Detect which cell encompasses the target text, then output its [X, Y] center coordinate. 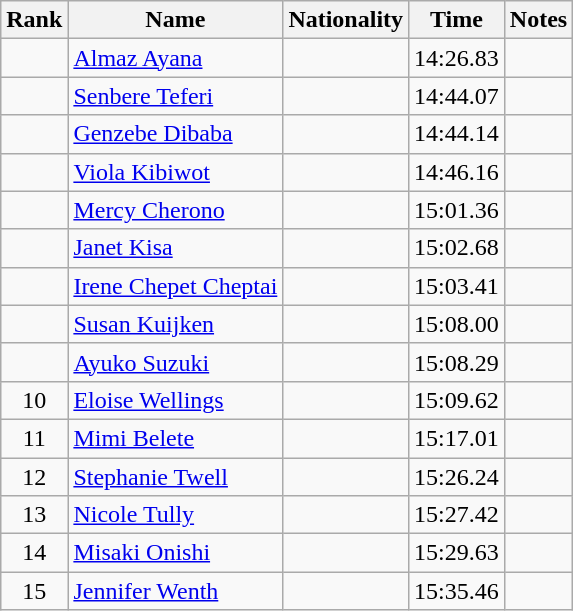
Almaz Ayana [176, 58]
15:01.36 [457, 210]
Irene Chepet Cheptai [176, 286]
Mercy Cherono [176, 210]
Genzebe Dibaba [176, 134]
Notes [538, 20]
15:08.00 [457, 324]
Viola Kibiwot [176, 172]
10 [34, 400]
14:44.07 [457, 96]
15:35.46 [457, 591]
14:26.83 [457, 58]
Senbere Teferi [176, 96]
15:09.62 [457, 400]
Stephanie Twell [176, 477]
Jennifer Wenth [176, 591]
Nicole Tully [176, 515]
Janet Kisa [176, 248]
15:08.29 [457, 362]
15:26.24 [457, 477]
15:27.42 [457, 515]
14:46.16 [457, 172]
15 [34, 591]
14:44.14 [457, 134]
Eloise Wellings [176, 400]
Mimi Belete [176, 438]
12 [34, 477]
Misaki Onishi [176, 553]
15:02.68 [457, 248]
15:03.41 [457, 286]
15:29.63 [457, 553]
Name [176, 20]
15:17.01 [457, 438]
Nationality [346, 20]
11 [34, 438]
13 [34, 515]
Ayuko Suzuki [176, 362]
Rank [34, 20]
Susan Kuijken [176, 324]
Time [457, 20]
14 [34, 553]
